Locate the cell with the specified text and output its [x, y] center coordinate. 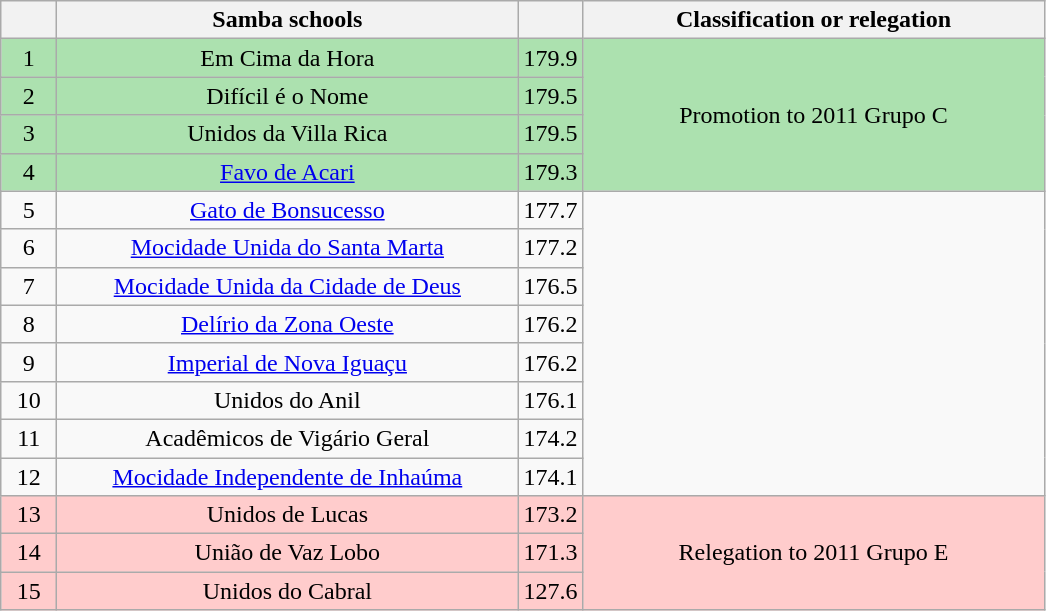
Favo de Acari [288, 172]
177.2 [550, 248]
14 [29, 553]
Difícil é o Nome [288, 96]
Unidos da Villa Rica [288, 134]
5 [29, 210]
Unidos do Anil [288, 400]
Unidos de Lucas [288, 515]
171.3 [550, 553]
15 [29, 591]
179.9 [550, 58]
13 [29, 515]
Gato de Bonsucesso [288, 210]
173.2 [550, 515]
Classification or relegation [814, 20]
12 [29, 477]
7 [29, 286]
174.1 [550, 477]
Mocidade Independente de Inhaúma [288, 477]
Delírio da Zona Oeste [288, 324]
Em Cima da Hora [288, 58]
Samba schools [288, 20]
Mocidade Unida da Cidade de Deus [288, 286]
176.5 [550, 286]
Relegation to 2011 Grupo E [814, 553]
174.2 [550, 438]
2 [29, 96]
10 [29, 400]
1 [29, 58]
4 [29, 172]
11 [29, 438]
Imperial de Nova Iguaçu [288, 362]
9 [29, 362]
6 [29, 248]
Promotion to 2011 Grupo C [814, 115]
127.6 [550, 591]
176.1 [550, 400]
Acadêmicos de Vigário Geral [288, 438]
3 [29, 134]
União de Vaz Lobo [288, 553]
8 [29, 324]
179.3 [550, 172]
Unidos do Cabral [288, 591]
Mocidade Unida do Santa Marta [288, 248]
177.7 [550, 210]
